Return [x, y] of the center of cell containing provided text 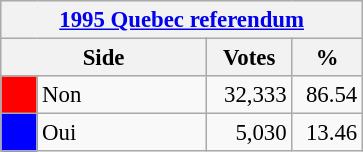
Votes [249, 58]
86.54 [328, 95]
5,030 [249, 133]
13.46 [328, 133]
32,333 [249, 95]
1995 Quebec referendum [182, 20]
Non [122, 95]
Side [104, 58]
Oui [122, 133]
% [328, 58]
